Search for the cell housing the specified text and yield its [X, Y] center coordinate. 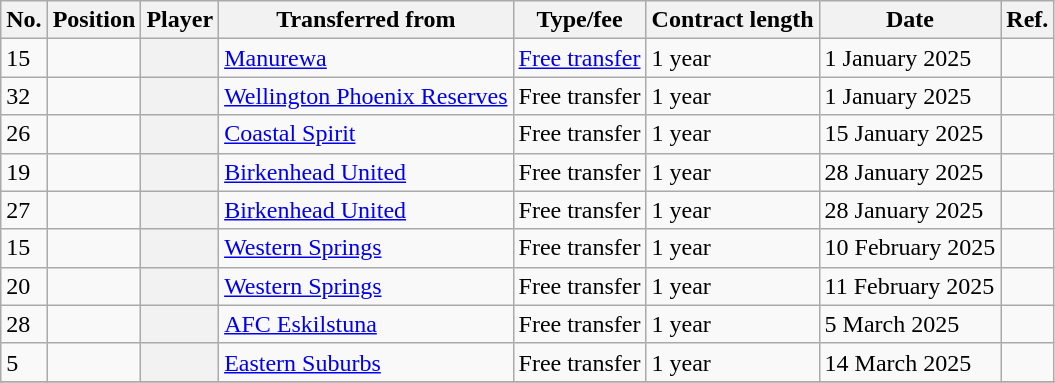
28 [24, 324]
Position [94, 20]
Player [180, 20]
AFC Eskilstuna [366, 324]
26 [24, 134]
Date [910, 20]
Manurewa [366, 58]
Transferred from [366, 20]
Contract length [732, 20]
Ref. [1028, 20]
Eastern Suburbs [366, 362]
20 [24, 286]
No. [24, 20]
5 [24, 362]
15 January 2025 [910, 134]
11 February 2025 [910, 286]
5 March 2025 [910, 324]
Type/fee [580, 20]
19 [24, 172]
14 March 2025 [910, 362]
27 [24, 210]
Coastal Spirit [366, 134]
32 [24, 96]
Wellington Phoenix Reserves [366, 96]
10 February 2025 [910, 248]
